Output the [X, Y] coordinate of the center of the cell containing the given text.  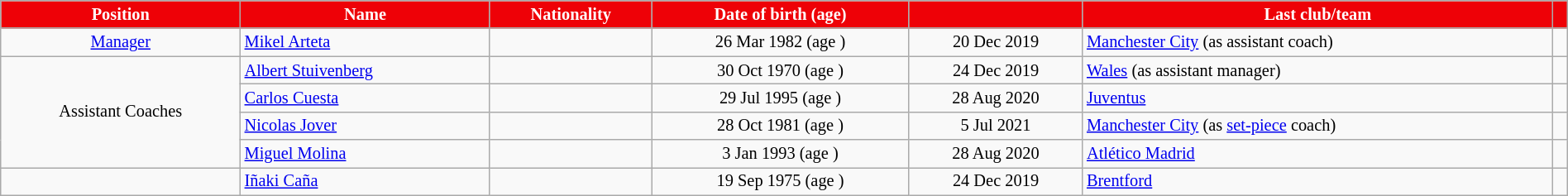
26 Mar 1982 (age ) [781, 42]
29 Jul 1995 (age ) [781, 98]
Nationality [571, 14]
Manchester City (as set-piece coach) [1317, 126]
28 Oct 1981 (age ) [781, 126]
20 Dec 2019 [996, 42]
Wales (as assistant manager) [1317, 70]
3 Jan 1993 (age ) [781, 154]
Atlético Madrid [1317, 154]
Name [366, 14]
Albert Stuivenberg [366, 70]
5 Jul 2021 [996, 126]
Position [121, 14]
Mikel Arteta [366, 42]
Carlos Cuesta [366, 98]
Manchester City (as assistant coach) [1317, 42]
19 Sep 1975 (age ) [781, 181]
Date of birth (age) [781, 14]
Manager [121, 42]
Assistant Coaches [121, 112]
Nicolas Jover [366, 126]
Brentford [1317, 181]
Last club/team [1317, 14]
Iñaki Caña [366, 181]
Miguel Molina [366, 154]
30 Oct 1970 (age ) [781, 70]
Juventus [1317, 98]
